For the text-containing cell, return its midpoint in (X, Y) coordinate format. 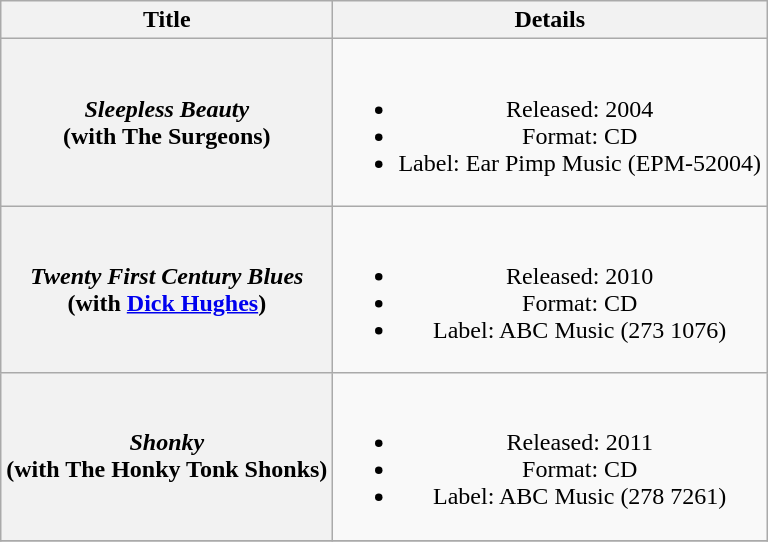
Shonky (with The Honky Tonk Shonks) (167, 456)
Twenty First Century Blues (with Dick Hughes) (167, 290)
Sleepless Beauty (with The Surgeons) (167, 122)
Released: 2004Format: CDLabel: Ear Pimp Music (EPM-52004) (550, 122)
Released: 2010Format: CDLabel: ABC Music (273 1076) (550, 290)
Details (550, 20)
Released: 2011Format: CDLabel: ABC Music (278 7261) (550, 456)
Title (167, 20)
